Return the (x, y) coordinate for the center point of the cell that contains the specified text.  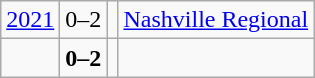
Nashville Regional (216, 20)
2021 (30, 20)
